Provide the (X, Y) coordinate of the cell's center where the given text is located.  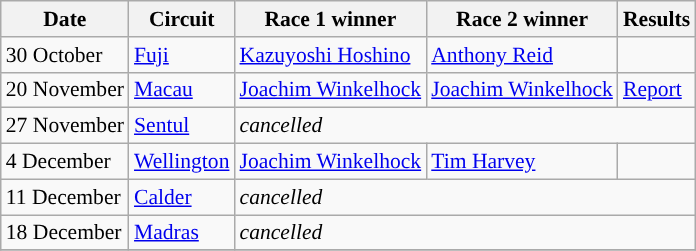
Wellington (182, 162)
11 December (65, 197)
27 November (65, 126)
Anthony Reid (522, 55)
Circuit (182, 19)
Tim Harvey (522, 162)
Calder (182, 197)
Macau (182, 90)
Race 2 winner (522, 19)
Report (656, 90)
Race 1 winner (330, 19)
4 December (65, 162)
Results (656, 19)
18 December (65, 233)
Madras (182, 233)
30 October (65, 55)
Date (65, 19)
Fuji (182, 55)
Kazuyoshi Hoshino (330, 55)
20 November (65, 90)
Sentul (182, 126)
